Extract the (x, y) coordinate from the center of the cell holding the provided text.  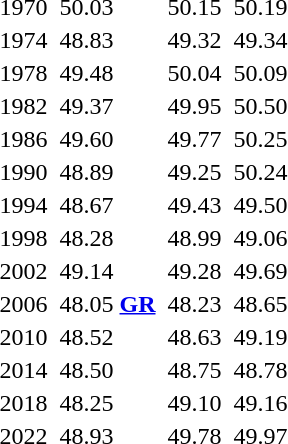
48.67 (108, 205)
48.99 (194, 238)
48.89 (108, 172)
50.04 (194, 73)
49.14 (108, 271)
48.83 (108, 40)
48.63 (194, 337)
48.52 (108, 337)
48.25 (108, 403)
49.48 (108, 73)
48.75 (194, 370)
48.05 GR (108, 304)
49.10 (194, 403)
48.50 (108, 370)
49.43 (194, 205)
49.95 (194, 106)
49.77 (194, 139)
49.25 (194, 172)
49.37 (108, 106)
49.60 (108, 139)
48.23 (194, 304)
49.28 (194, 271)
48.28 (108, 238)
49.32 (194, 40)
